Return the (X, Y) coordinate for the center point of the cell that contains the specified text.  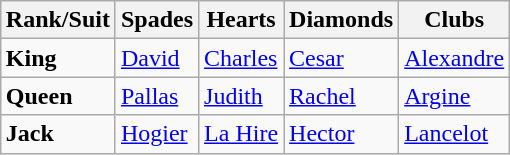
Hearts (242, 20)
Pallas (156, 96)
Rachel (342, 96)
Queen (58, 96)
David (156, 58)
La Hire (242, 134)
Spades (156, 20)
Hogier (156, 134)
Hector (342, 134)
Jack (58, 134)
Diamonds (342, 20)
Judith (242, 96)
King (58, 58)
Rank/Suit (58, 20)
Alexandre (454, 58)
Lancelot (454, 134)
Clubs (454, 20)
Charles (242, 58)
Cesar (342, 58)
Argine (454, 96)
